Capture the cell that displays the provided text and extract its (X, Y) central coordinate. 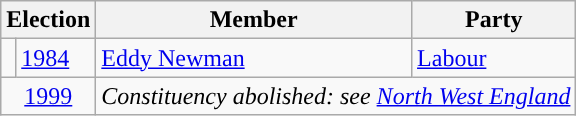
Party (494, 20)
Election (48, 20)
1984 (56, 58)
Constituency abolished: see North West England (336, 96)
Member (254, 20)
Labour (494, 58)
1999 (48, 96)
Eddy Newman (254, 58)
